Return [x, y] of the center of cell containing provided text 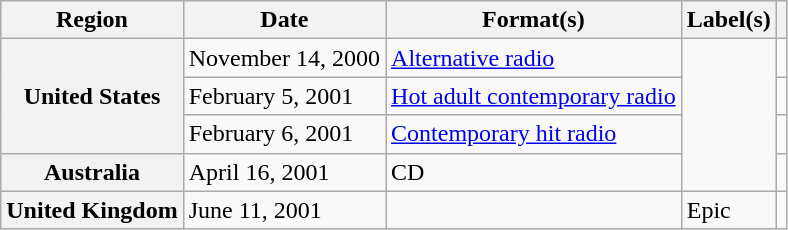
June 11, 2001 [284, 210]
February 6, 2001 [284, 134]
Date [284, 20]
Region [92, 20]
Australia [92, 172]
November 14, 2000 [284, 58]
Format(s) [534, 20]
Epic [728, 210]
United States [92, 96]
April 16, 2001 [284, 172]
United Kingdom [92, 210]
Label(s) [728, 20]
Alternative radio [534, 58]
Hot adult contemporary radio [534, 96]
February 5, 2001 [284, 96]
CD [534, 172]
Contemporary hit radio [534, 134]
